Scan for the cell matching the given text and deliver its [X, Y] coordinate at center. 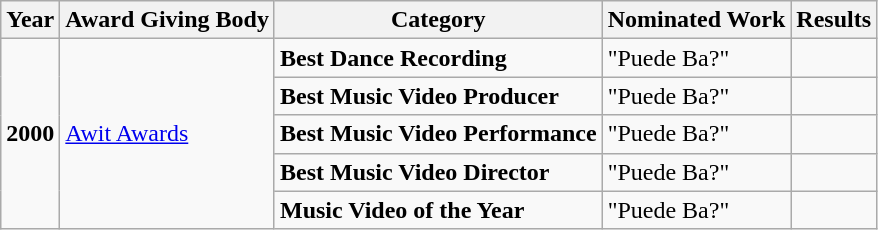
Best Music Video Director [438, 172]
Awit Awards [168, 134]
Music Video of the Year [438, 210]
Best Dance Recording [438, 58]
Best Music Video Producer [438, 96]
Nominated Work [696, 20]
Results [834, 20]
Category [438, 20]
Year [30, 20]
2000 [30, 134]
Best Music Video Performance [438, 134]
Award Giving Body [168, 20]
